Extract the (X, Y) coordinate from the center of the cell holding the provided text.  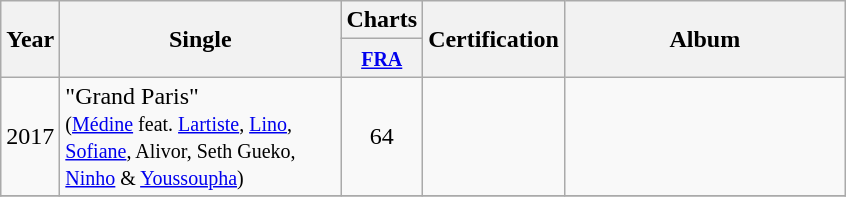
Album (704, 39)
"Grand Paris"(Médine feat. Lartiste, Lino, Sofiane, Alivor, Seth Gueko, Ninho & Youssoupha) (200, 136)
Charts (382, 20)
64 (382, 136)
Certification (494, 39)
FRA (382, 58)
Year (30, 39)
2017 (30, 136)
Single (200, 39)
